Scan for the cell matching the given text and deliver its (x, y) coordinate at center. 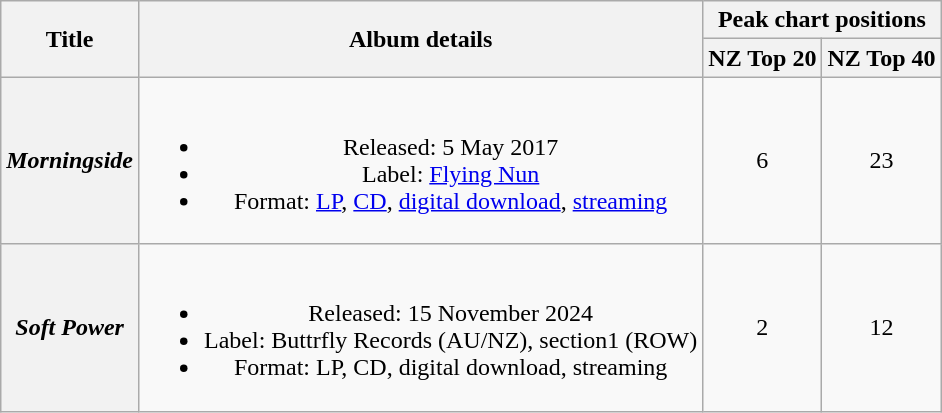
Released: 15 November 2024Label: Buttrfly Records (AU/NZ), section1 (ROW)Format: LP, CD, digital download, streaming (421, 328)
2 (762, 328)
Soft Power (70, 328)
12 (882, 328)
Released: 5 May 2017Label: Flying NunFormat: LP, CD, digital download, streaming (421, 160)
NZ Top 40 (882, 58)
Peak chart positions (822, 20)
Title (70, 39)
NZ Top 20 (762, 58)
23 (882, 160)
Album details (421, 39)
Morningside (70, 160)
6 (762, 160)
